Pinpoint the cell where the given text exists, returning its (X, Y) midpoint coordinate. 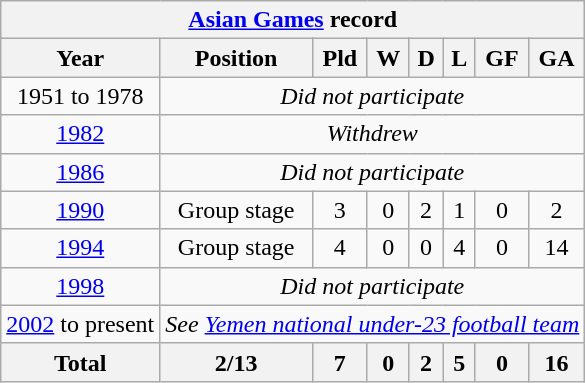
1982 (80, 134)
1 (459, 210)
7 (340, 362)
16 (556, 362)
1990 (80, 210)
Total (80, 362)
D (426, 58)
Asian Games record (293, 20)
1998 (80, 286)
Withdrew (372, 134)
2/13 (236, 362)
14 (556, 248)
1986 (80, 172)
GA (556, 58)
2002 to present (80, 324)
1994 (80, 248)
3 (340, 210)
Position (236, 58)
W (388, 58)
5 (459, 362)
1951 to 1978 (80, 96)
Year (80, 58)
Pld (340, 58)
GF (502, 58)
L (459, 58)
See Yemen national under-23 football team (372, 324)
